Return the [x, y] coordinate for the center point of the cell that contains the specified text.  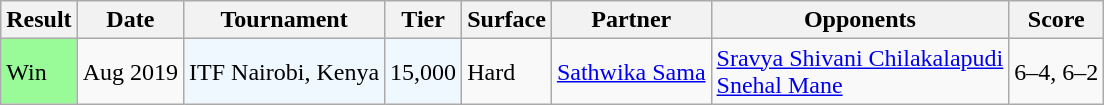
Surface [507, 20]
Opponents [860, 20]
Aug 2019 [130, 72]
Tier [424, 20]
6–4, 6–2 [1056, 72]
Win [39, 72]
ITF Nairobi, Kenya [284, 72]
Date [130, 20]
15,000 [424, 72]
Sravya Shivani Chilakalapudi Snehal Mane [860, 72]
Score [1056, 20]
Hard [507, 72]
Partner [631, 20]
Result [39, 20]
Sathwika Sama [631, 72]
Tournament [284, 20]
